Return the [X, Y] coordinate for the center point of the cell that contains the specified text.  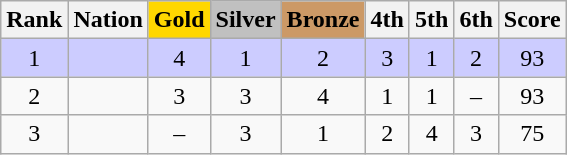
Rank [34, 20]
4th [387, 20]
Silver [246, 20]
75 [532, 134]
Score [532, 20]
Nation [108, 20]
6th [476, 20]
Bronze [323, 20]
5th [431, 20]
Gold [179, 20]
